Capture the cell that displays the provided text and extract its [X, Y] central coordinate. 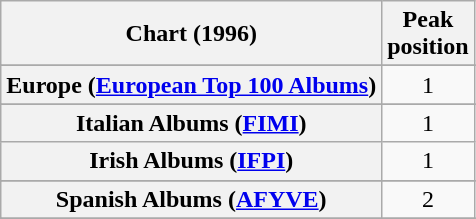
Irish Albums (IFPI) [192, 161]
Italian Albums (FIMI) [192, 123]
2 [428, 199]
Peakposition [428, 34]
Spanish Albums (AFYVE) [192, 199]
Chart (1996) [192, 34]
Europe (European Top 100 Albums) [192, 85]
